Locate the cell with the specified text and output its (X, Y) center coordinate. 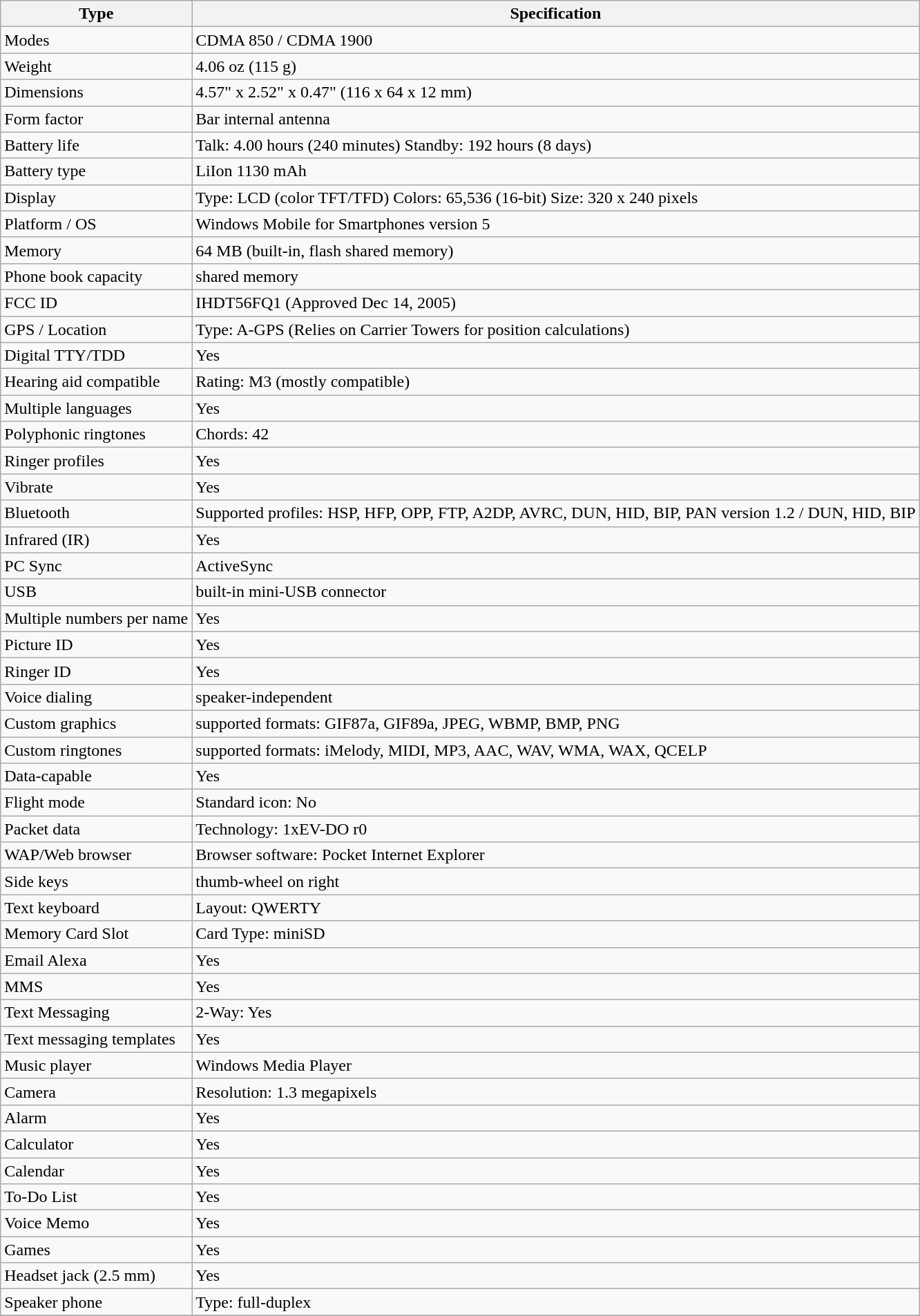
Music player (97, 1065)
Calculator (97, 1144)
Type (97, 14)
Type: full-duplex (555, 1302)
thumb-wheel on right (555, 881)
Multiple languages (97, 408)
Camera (97, 1091)
Card Type: miniSD (555, 934)
Custom graphics (97, 723)
Ringer profiles (97, 461)
MMS (97, 986)
Browser software: Pocket Internet Explorer (555, 855)
speaker-independent (555, 697)
Speaker phone (97, 1302)
Talk: 4.00 hours (240 minutes) Standby: 192 hours (8 days) (555, 145)
Resolution: 1.3 megapixels (555, 1091)
shared memory (555, 276)
4.57" x 2.52" x 0.47" (116 x 64 x 12 mm) (555, 93)
Text messaging templates (97, 1039)
Layout: QWERTY (555, 908)
Calendar (97, 1171)
Side keys (97, 881)
Text keyboard (97, 908)
Games (97, 1250)
Infrared (IR) (97, 540)
Windows Mobile for Smartphones version 5 (555, 224)
Phone book capacity (97, 276)
Voice dialing (97, 697)
built-in mini-USB connector (555, 592)
Chords: 42 (555, 435)
Bluetooth (97, 513)
Text Messaging (97, 1013)
Bar internal antenna (555, 119)
Packet data (97, 829)
Custom ringtones (97, 750)
CDMA 850 / CDMA 1900 (555, 40)
Headset jack (2.5 mm) (97, 1276)
Digital TTY/TDD (97, 356)
IHDT56FQ1 (Approved Dec 14, 2005) (555, 303)
Flight mode (97, 803)
PC Sync (97, 566)
Type: A-GPS (Relies on Carrier Towers for position calculations) (555, 330)
Battery life (97, 145)
Picture ID (97, 645)
Vibrate (97, 487)
Rating: M3 (mostly compatible) (555, 382)
Platform / OS (97, 224)
Email Alexa (97, 960)
Supported profiles: HSP, HFP, OPP, FTP, A2DP, AVRC, DUN, HID, BIP, PAN version 1.2 / DUN, HID, BIP (555, 513)
Multiple numbers per name (97, 618)
Polyphonic ringtones (97, 435)
supported formats: GIF87a, GIF89a, JPEG, WBMP, BMP, PNG (555, 723)
Type: LCD (color TFT/TFD) Colors: 65,536 (16-bit) Size: 320 x 240 pixels (555, 198)
4.06 oz (115 g) (555, 66)
2-Way: Yes (555, 1013)
Form factor (97, 119)
Hearing aid compatible (97, 382)
Modes (97, 40)
Weight (97, 66)
Technology: 1xEV-DO r0 (555, 829)
Data-capable (97, 776)
Memory (97, 250)
Specification (555, 14)
Dimensions (97, 93)
supported formats: iMelody, MIDI, MP3, AAC, WAV, WMA, WAX, QCELP (555, 750)
To-Do List (97, 1197)
WAP/Web browser (97, 855)
Windows Media Player (555, 1065)
Ringer ID (97, 671)
Standard icon: No (555, 803)
ActiveSync (555, 566)
Memory Card Slot (97, 934)
Display (97, 198)
64 MB (built-in, flash shared memory) (555, 250)
LiIon 1130 mAh (555, 171)
Alarm (97, 1118)
Voice Memo (97, 1223)
FCC ID (97, 303)
USB (97, 592)
GPS / Location (97, 330)
Battery type (97, 171)
